Output the [X, Y] coordinate of the center of the cell containing the given text.  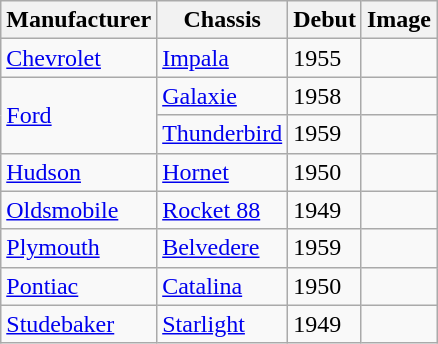
Ford [79, 115]
Rocket 88 [222, 210]
Chevrolet [79, 58]
1958 [325, 96]
Impala [222, 58]
Manufacturer [79, 20]
Galaxie [222, 96]
Hudson [79, 172]
Thunderbird [222, 134]
Chassis [222, 20]
Image [398, 20]
Studebaker [79, 324]
1955 [325, 58]
Starlight [222, 324]
Hornet [222, 172]
Debut [325, 20]
Oldsmobile [79, 210]
Pontiac [79, 286]
Plymouth [79, 248]
Belvedere [222, 248]
Catalina [222, 286]
